Determine the [X, Y] coordinate at the center of the cell enclosing the given text.  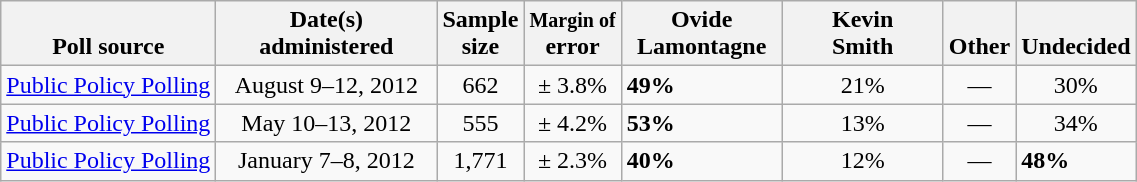
January 7–8, 2012 [326, 161]
53% [702, 123]
Samplesize [480, 34]
Margin oferror [572, 34]
49% [702, 85]
Date(s)administered [326, 34]
August 9–12, 2012 [326, 85]
13% [862, 123]
± 2.3% [572, 161]
12% [862, 161]
21% [862, 85]
May 10–13, 2012 [326, 123]
30% [1076, 85]
48% [1076, 161]
KevinSmith [862, 34]
± 4.2% [572, 123]
OvideLamontagne [702, 34]
555 [480, 123]
1,771 [480, 161]
34% [1076, 123]
± 3.8% [572, 85]
662 [480, 85]
Other [979, 34]
Poll source [108, 34]
Undecided [1076, 34]
40% [702, 161]
